Search for the cell housing the specified text and yield its (X, Y) center coordinate. 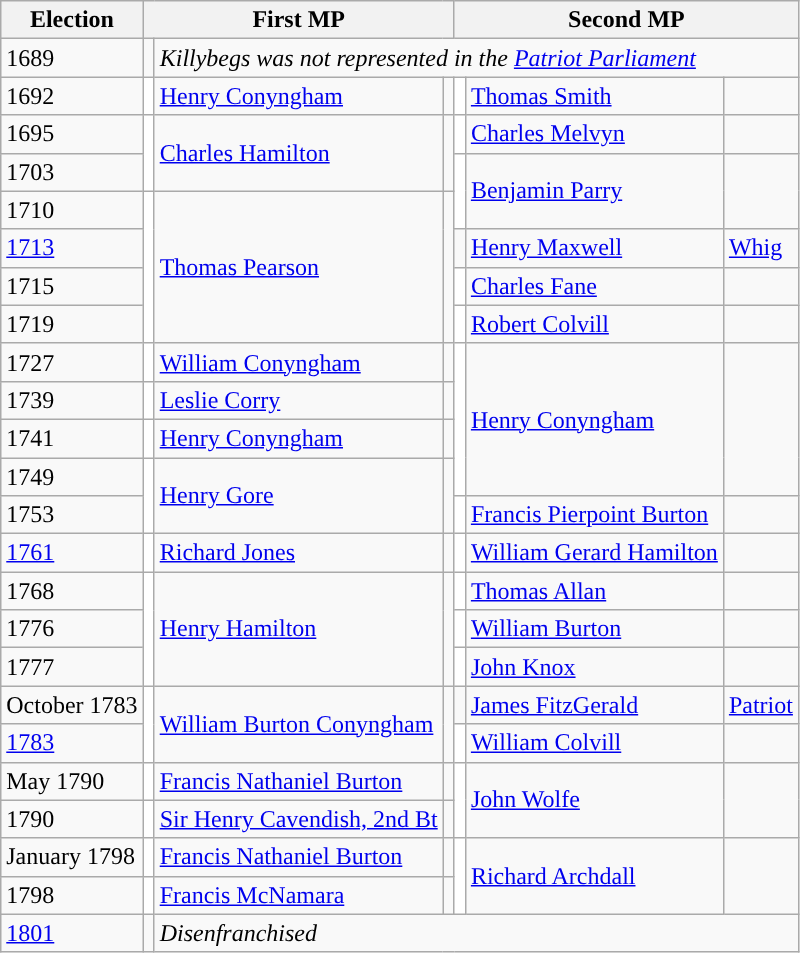
Benjamin Parry (594, 191)
1710 (72, 210)
Patriot (760, 705)
Killybegs was not represented in the Patriot Parliament (476, 58)
1739 (72, 400)
January 1798 (72, 857)
1790 (72, 819)
Henry Hamilton (298, 629)
Charles Hamilton (298, 153)
Thomas Allan (594, 591)
1753 (72, 515)
1695 (72, 134)
Sir Henry Cavendish, 2nd Bt (298, 819)
1715 (72, 286)
1776 (72, 629)
Election (72, 20)
Leslie Corry (298, 400)
1727 (72, 362)
1719 (72, 324)
Charles Melvyn (594, 134)
October 1783 (72, 705)
William Burton (594, 629)
William Gerard Hamilton (594, 553)
Second MP (626, 20)
1768 (72, 591)
1798 (72, 895)
1783 (72, 743)
Whig (760, 248)
1777 (72, 667)
1741 (72, 438)
William Burton Conyngham (298, 724)
Richard Jones (298, 553)
Charles Fane (594, 286)
Robert Colvill (594, 324)
Richard Archdall (594, 876)
Francis McNamara (298, 895)
1713 (72, 248)
1689 (72, 58)
Francis Pierpoint Burton (594, 515)
1801 (72, 933)
1692 (72, 96)
John Knox (594, 667)
William Colvill (594, 743)
1761 (72, 553)
Thomas Pearson (298, 267)
1703 (72, 172)
First MP (298, 20)
William Conyngham (298, 362)
Thomas Smith (594, 96)
Henry Gore (298, 496)
Disenfranchised (476, 933)
James FitzGerald (594, 705)
John Wolfe (594, 800)
Henry Maxwell (594, 248)
1749 (72, 477)
May 1790 (72, 781)
